Determine the [X, Y] coordinate at the center of the cell enclosing the given text.  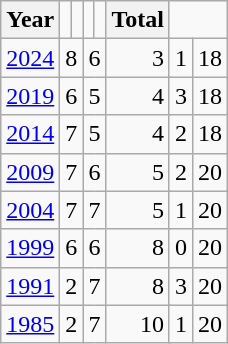
Total [138, 20]
1999 [30, 248]
2024 [30, 58]
2019 [30, 96]
1991 [30, 286]
2004 [30, 210]
2014 [30, 134]
Year [30, 20]
10 [138, 324]
0 [180, 248]
2009 [30, 172]
1985 [30, 324]
